Scan for the cell matching the given text and deliver its [x, y] coordinate at center. 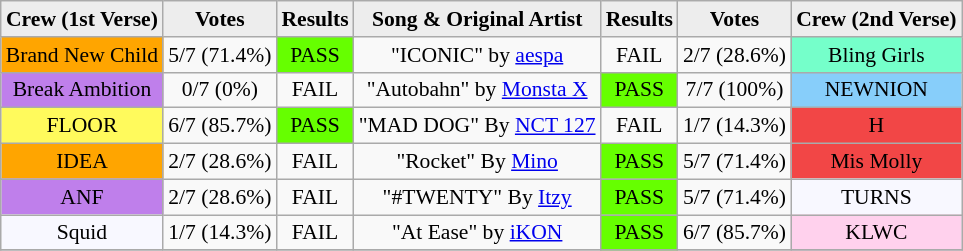
IDEA [82, 162]
"MAD DOG" By NCT 127 [478, 126]
Crew (2nd Verse) [876, 19]
7/7 (100%) [734, 90]
"#TWENTY" By Itzy [478, 197]
Brand New Child [82, 55]
0/7 (0%) [220, 90]
Mis Molly [876, 162]
TURNS [876, 197]
"Rocket" By Mino [478, 162]
Bling Girls [876, 55]
ANF [82, 197]
"At Ease" by iKON [478, 233]
FLOOR [82, 126]
Crew (1st Verse) [82, 19]
"Autobahn" by Monsta X [478, 90]
Song & Original Artist [478, 19]
NEWNION [876, 90]
Break Ambition [82, 90]
KLWC [876, 233]
Squid [82, 233]
H [876, 126]
"ICONIC" by aespa [478, 55]
